Determine the [x, y] coordinate at the center of the cell enclosing the given text.  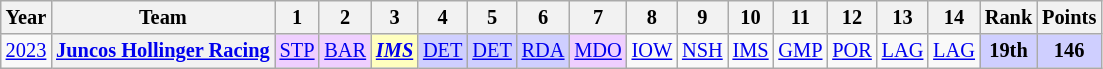
STP [298, 51]
9 [702, 17]
BAR [345, 51]
12 [852, 17]
1 [298, 17]
RDA [544, 51]
Team [162, 17]
IOW [652, 51]
Rank [1008, 17]
13 [903, 17]
5 [492, 17]
MDO [598, 51]
8 [652, 17]
3 [394, 17]
Juncos Hollinger Racing [162, 51]
11 [800, 17]
7 [598, 17]
146 [1069, 51]
2023 [26, 51]
14 [954, 17]
Year [26, 17]
6 [544, 17]
NSH [702, 51]
2 [345, 17]
GMP [800, 51]
POR [852, 51]
10 [751, 17]
19th [1008, 51]
Points [1069, 17]
4 [442, 17]
